Provide the [X, Y] coordinate of the cell's center where the given text is located.  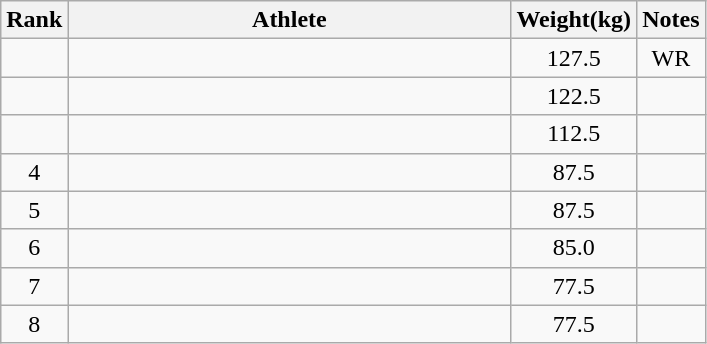
122.5 [574, 96]
8 [34, 324]
6 [34, 248]
4 [34, 172]
WR [671, 58]
Athlete [290, 20]
Weight(kg) [574, 20]
5 [34, 210]
127.5 [574, 58]
Rank [34, 20]
Notes [671, 20]
112.5 [574, 134]
85.0 [574, 248]
7 [34, 286]
